Pinpoint the cell where the given text exists, returning its (x, y) midpoint coordinate. 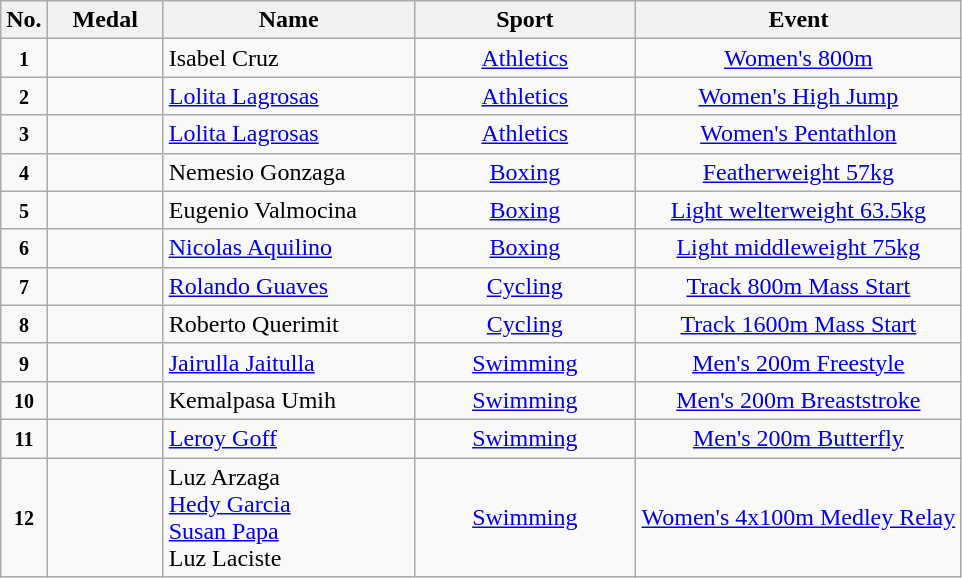
Name (288, 20)
Nemesio Gonzaga (288, 172)
4 (24, 172)
3 (24, 134)
9 (24, 362)
Leroy Goff (288, 438)
Women's High Jump (798, 96)
Featherweight 57kg (798, 172)
7 (24, 286)
11 (24, 438)
Men's 200m Breaststroke (798, 400)
No. (24, 20)
Sport (524, 20)
Women's Pentathlon (798, 134)
Light welterweight 63.5kg (798, 210)
8 (24, 324)
Jairulla Jaitulla (288, 362)
Event (798, 20)
1 (24, 58)
Nicolas Aquilino (288, 248)
5 (24, 210)
Kemalpasa Umih (288, 400)
Rolando Guaves (288, 286)
Roberto Querimit (288, 324)
Track 800m Mass Start (798, 286)
10 (24, 400)
Men's 200m Butterfly (798, 438)
Luz ArzagaHedy GarciaSusan PapaLuz Laciste (288, 518)
Women's 800m (798, 58)
6 (24, 248)
Track 1600m Mass Start (798, 324)
Men's 200m Freestyle (798, 362)
Women's 4x100m Medley Relay (798, 518)
Isabel Cruz (288, 58)
Eugenio Valmocina (288, 210)
Light middleweight 75kg (798, 248)
2 (24, 96)
12 (24, 518)
Medal (105, 20)
